Extract the (X, Y) coordinate from the center of the cell holding the provided text.  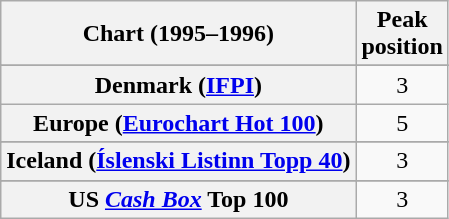
Europe (Eurochart Hot 100) (178, 123)
Denmark (IFPI) (178, 85)
Chart (1995–1996) (178, 34)
US Cash Box Top 100 (178, 199)
5 (402, 123)
Iceland (Íslenski Listinn Topp 40) (178, 161)
Peakposition (402, 34)
